Return [x, y] of the center of cell containing provided text 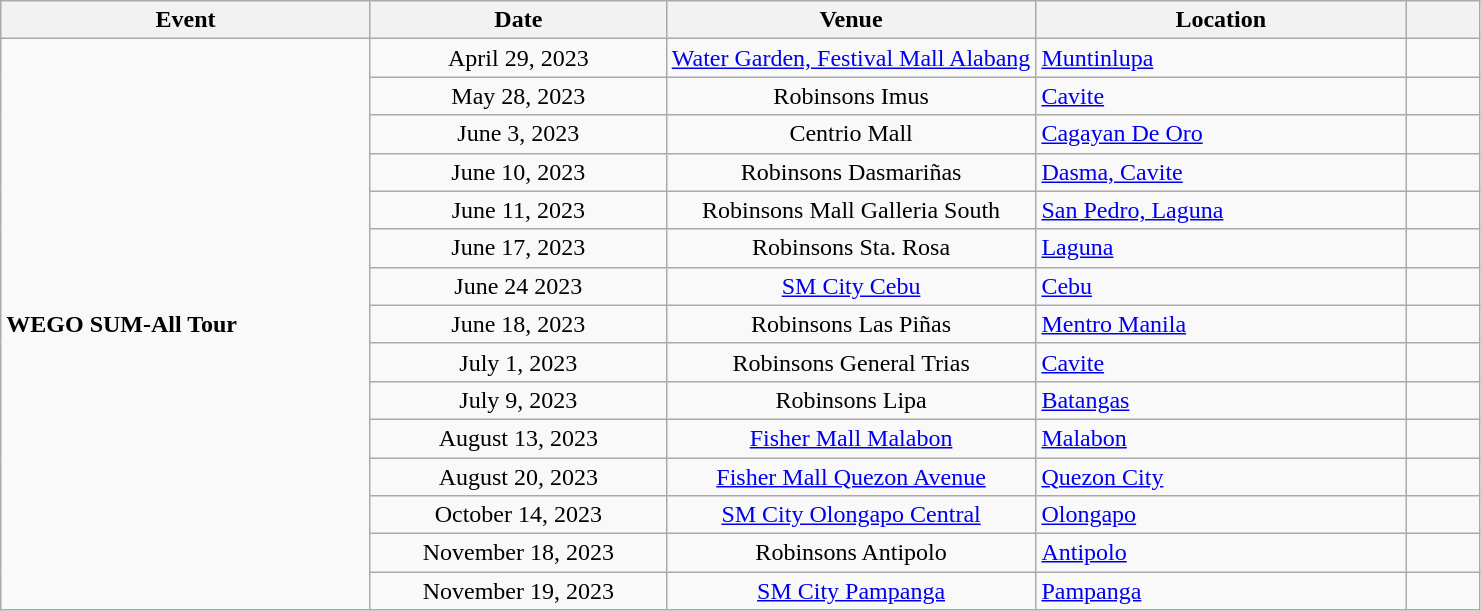
Water Garden, Festival Mall Alabang [851, 58]
October 14, 2023 [518, 515]
Malabon [1221, 438]
June 11, 2023 [518, 210]
SM City Pampanga [851, 591]
Venue [851, 20]
WEGO SUM-All Tour [186, 324]
June 24 2023 [518, 286]
SM City Olongapo Central [851, 515]
Fisher Mall Quezon Avenue [851, 477]
San Pedro, Laguna [1221, 210]
Cebu [1221, 286]
Robinsons Dasmariñas [851, 172]
May 28, 2023 [518, 96]
Robinsons Lipa [851, 400]
Robinsons Antipolo [851, 553]
November 18, 2023 [518, 553]
Date [518, 20]
Mentro Manila [1221, 324]
June 18, 2023 [518, 324]
Robinsons General Trias [851, 362]
Antipolo [1221, 553]
Fisher Mall Malabon [851, 438]
June 10, 2023 [518, 172]
Pampanga [1221, 591]
June 17, 2023 [518, 248]
Location [1221, 20]
July 9, 2023 [518, 400]
November 19, 2023 [518, 591]
Event [186, 20]
Muntinlupa [1221, 58]
July 1, 2023 [518, 362]
Robinsons Mall Galleria South [851, 210]
Laguna [1221, 248]
August 13, 2023 [518, 438]
August 20, 2023 [518, 477]
April 29, 2023 [518, 58]
June 3, 2023 [518, 134]
Olongapo [1221, 515]
Robinsons Imus [851, 96]
Robinsons Las Piñas [851, 324]
Dasma, Cavite [1221, 172]
Robinsons Sta. Rosa [851, 248]
Batangas [1221, 400]
Centrio Mall [851, 134]
Cagayan De Oro [1221, 134]
SM City Cebu [851, 286]
Quezon City [1221, 477]
